From the cell containing the given text, extract its center point as [X, Y] coordinate. 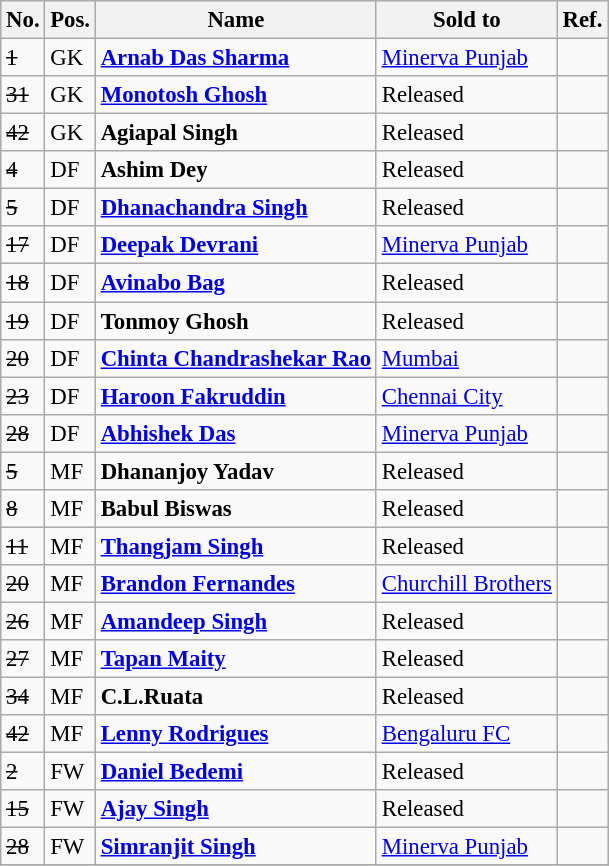
Amandeep Singh [236, 621]
Tonmoy Ghosh [236, 321]
Dhanachandra Singh [236, 208]
23 [23, 396]
Avinabo Bag [236, 283]
27 [23, 659]
Deepak Devrani [236, 245]
Babul Biswas [236, 509]
2 [23, 772]
Chennai City [466, 396]
Pos. [70, 20]
Ref. [582, 20]
8 [23, 509]
Daniel Bedemi [236, 772]
Tapan Maity [236, 659]
Agiapal Singh [236, 133]
Brandon Fernandes [236, 584]
18 [23, 283]
Arnab Das Sharma [236, 58]
Thangjam Singh [236, 546]
17 [23, 245]
Ajay Singh [236, 809]
Name [236, 20]
31 [23, 95]
15 [23, 809]
Bengaluru FC [466, 734]
Dhananjoy Yadav [236, 471]
26 [23, 621]
1 [23, 58]
Mumbai [466, 358]
Monotosh Ghosh [236, 95]
C.L.Ruata [236, 697]
Chinta Chandrashekar Rao [236, 358]
34 [23, 697]
4 [23, 170]
Churchill Brothers [466, 584]
Abhishek Das [236, 433]
19 [23, 321]
11 [23, 546]
No. [23, 20]
Haroon Fakruddin [236, 396]
Sold to [466, 20]
Simranjit Singh [236, 847]
Lenny Rodrigues [236, 734]
Ashim Dey [236, 170]
